Determine the (X, Y) coordinate at the center of the cell enclosing the given text.  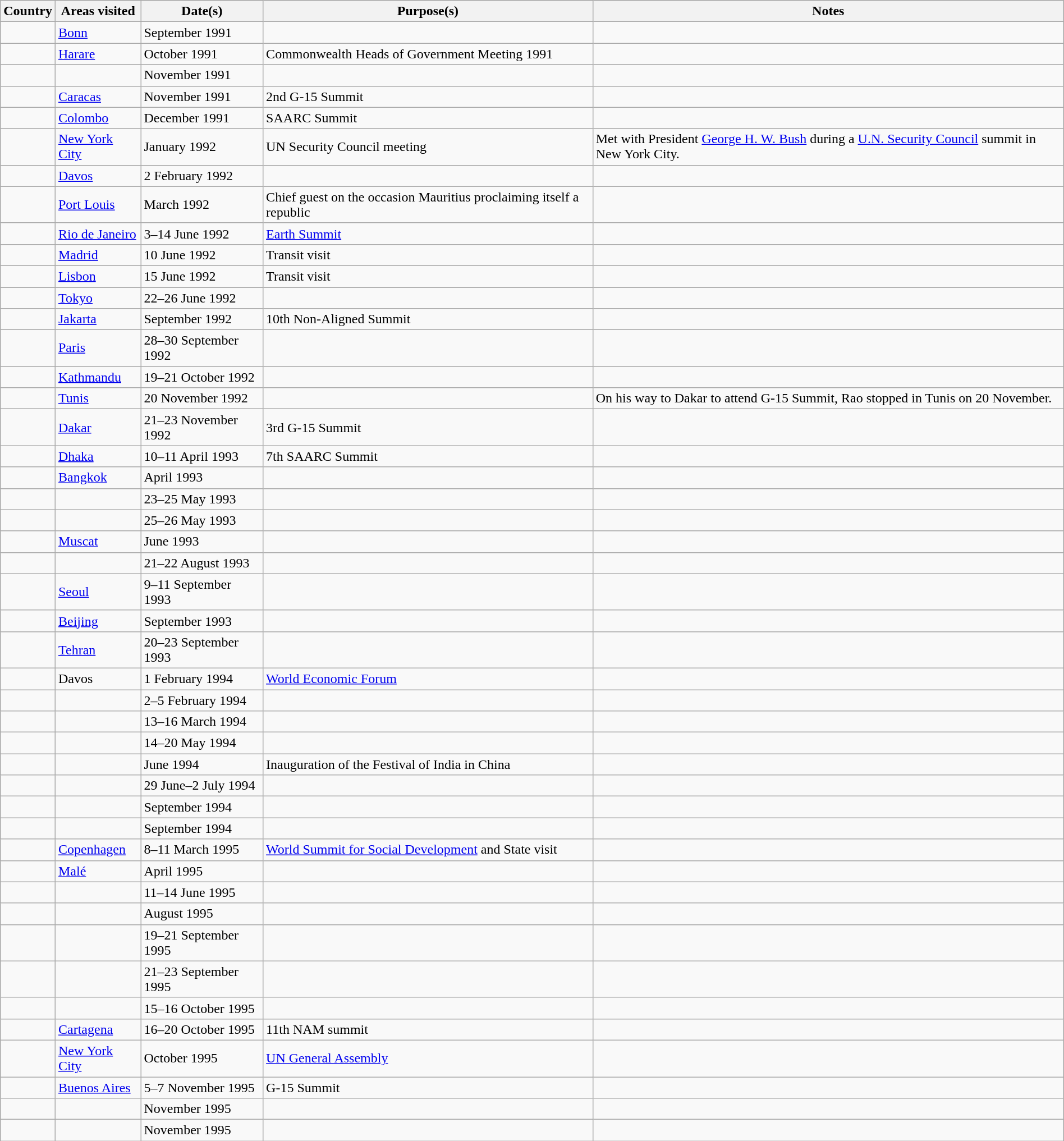
September 1993 (202, 621)
5–7 November 1995 (202, 1087)
Copenhagen (98, 850)
Rio de Janeiro (98, 233)
G-15 Summit (428, 1087)
Purpose(s) (428, 11)
2–5 February 1994 (202, 700)
1 February 1994 (202, 679)
Dhaka (98, 456)
Areas visited (98, 11)
SAARC Summit (428, 118)
September 1991 (202, 33)
7th SAARC Summit (428, 456)
19–21 October 1992 (202, 377)
June 1993 (202, 542)
Muscat (98, 542)
13–16 March 1994 (202, 722)
2nd G-15 Summit (428, 97)
Bangkok (98, 478)
10–11 April 1993 (202, 456)
September 1992 (202, 319)
20 November 1992 (202, 398)
Inauguration of the Festival of India in China (428, 764)
Madrid (98, 255)
3rd G-15 Summit (428, 428)
UN General Assembly (428, 1058)
8–11 March 1995 (202, 850)
Caracas (98, 97)
Met with President George H. W. Bush during a U.N. Security Council summit in New York City. (828, 147)
Tunis (98, 398)
Chief guest on the occasion Mauritius proclaiming itself a republic (428, 204)
January 1992 (202, 147)
Seoul (98, 592)
UN Security Council meeting (428, 147)
Earth Summit (428, 233)
Dakar (98, 428)
Paris (98, 348)
Colombo (98, 118)
June 1994 (202, 764)
25–26 May 1993 (202, 520)
16–20 October 1995 (202, 1029)
28–30 September 1992 (202, 348)
15 June 1992 (202, 276)
December 1991 (202, 118)
Kathmandu (98, 377)
14–20 May 1994 (202, 743)
3–14 June 1992 (202, 233)
21–23 November 1992 (202, 428)
April 1993 (202, 478)
Notes (828, 11)
Lisbon (98, 276)
11–14 June 1995 (202, 892)
Country (28, 11)
World Economic Forum (428, 679)
21–22 August 1993 (202, 563)
On his way to Dakar to attend G-15 Summit, Rao stopped in Tunis on 20 November. (828, 398)
March 1992 (202, 204)
22–26 June 1992 (202, 298)
11th NAM summit (428, 1029)
Tehran (98, 650)
10th Non-Aligned Summit (428, 319)
Beijing (98, 621)
October 1991 (202, 54)
Port Louis (98, 204)
19–21 September 1995 (202, 943)
21–23 September 1995 (202, 979)
10 June 1992 (202, 255)
20–23 September 1993 (202, 650)
Harare (98, 54)
Jakarta (98, 319)
April 1995 (202, 871)
October 1995 (202, 1058)
World Summit for Social Development and State visit (428, 850)
15–16 October 1995 (202, 1008)
August 1995 (202, 914)
23–25 May 1993 (202, 499)
Tokyo (98, 298)
Date(s) (202, 11)
Bonn (98, 33)
2 February 1992 (202, 176)
9–11 September 1993 (202, 592)
Cartagena (98, 1029)
Commonwealth Heads of Government Meeting 1991 (428, 54)
29 June–2 July 1994 (202, 786)
Malé (98, 871)
Buenos Aires (98, 1087)
